Capture the cell that displays the provided text and extract its (X, Y) central coordinate. 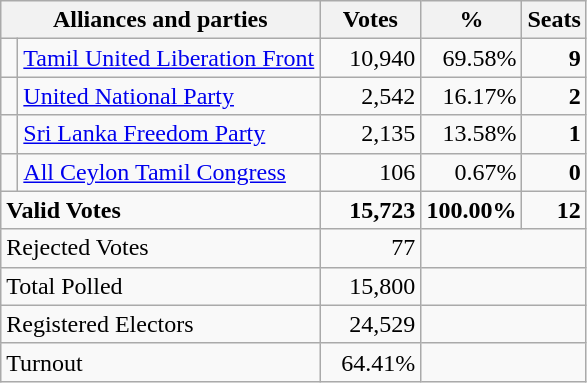
Sri Lanka Freedom Party (169, 134)
Valid Votes (160, 210)
Seats (554, 20)
2 (554, 96)
Tamil United Liberation Front (169, 58)
69.58% (472, 58)
0.67% (472, 172)
10,940 (370, 58)
100.00% (472, 210)
2,135 (370, 134)
Total Polled (160, 286)
All Ceylon Tamil Congress (169, 172)
15,800 (370, 286)
1 (554, 134)
64.41% (370, 362)
13.58% (472, 134)
Registered Electors (160, 324)
106 (370, 172)
Alliances and parties (160, 20)
Rejected Votes (160, 248)
24,529 (370, 324)
9 (554, 58)
Votes (370, 20)
15,723 (370, 210)
77 (370, 248)
12 (554, 210)
Turnout (160, 362)
2,542 (370, 96)
0 (554, 172)
% (472, 20)
16.17% (472, 96)
United National Party (169, 96)
